Capture the cell that displays the provided text and extract its [X, Y] central coordinate. 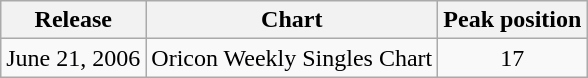
Peak position [512, 20]
Chart [292, 20]
June 21, 2006 [74, 58]
17 [512, 58]
Oricon Weekly Singles Chart [292, 58]
Release [74, 20]
